Detect which cell encompasses the target text, then output its [x, y] center coordinate. 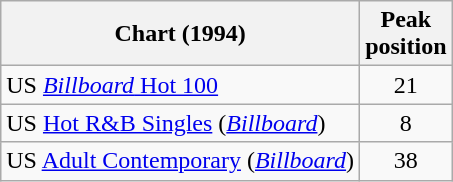
US Billboard Hot 100 [180, 85]
38 [406, 161]
21 [406, 85]
8 [406, 123]
US Adult Contemporary (Billboard) [180, 161]
US Hot R&B Singles (Billboard) [180, 123]
Chart (1994) [180, 34]
Peakposition [406, 34]
